Locate the cell with the specified text and output its [x, y] center coordinate. 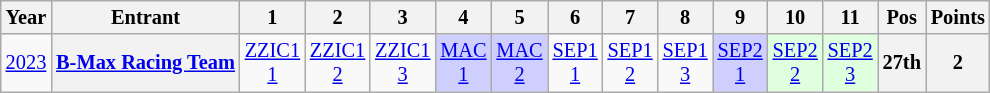
7 [630, 17]
6 [576, 17]
5 [519, 17]
Year [26, 17]
Pos [902, 17]
SEP22 [796, 63]
10 [796, 17]
Points [958, 17]
9 [740, 17]
SEP11 [576, 63]
Entrant [146, 17]
MAC1 [463, 63]
27th [902, 63]
SEP13 [686, 63]
ZZIC13 [402, 63]
1 [272, 17]
2023 [26, 63]
SEP12 [630, 63]
11 [850, 17]
SEP23 [850, 63]
4 [463, 17]
MAC2 [519, 63]
B-Max Racing Team [146, 63]
3 [402, 17]
SEP21 [740, 63]
8 [686, 17]
ZZIC11 [272, 63]
ZZIC12 [338, 63]
